Determine the (X, Y) coordinate at the center of the cell enclosing the given text.  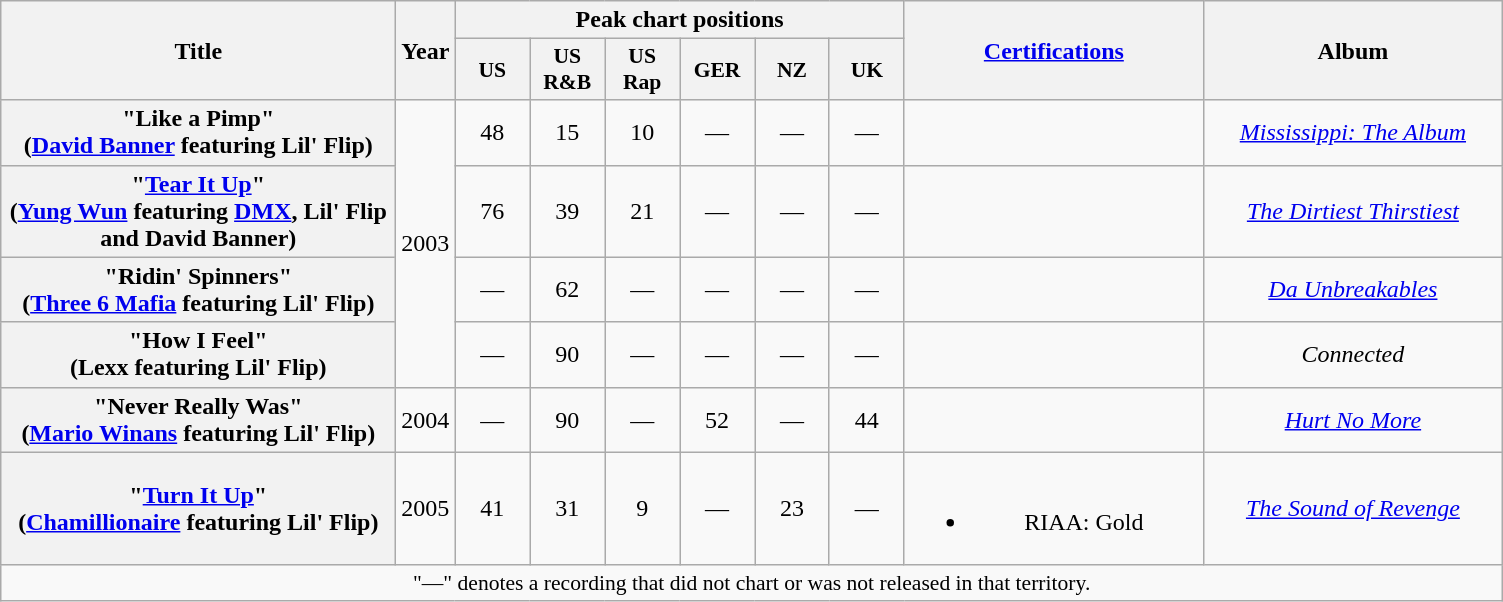
10 (642, 132)
Hurt No More (1352, 420)
Title (198, 50)
Certifications (1054, 50)
Mississippi: The Album (1352, 132)
"Tear It Up"(Yung Wun featuring DMX, Lil' Flip and David Banner) (198, 211)
23 (792, 508)
76 (492, 211)
2003 (426, 244)
39 (568, 211)
GER (718, 70)
62 (568, 290)
Year (426, 50)
"Ridin' Spinners"(Three 6 Mafia featuring Lil' Flip) (198, 290)
The Sound of Revenge (1352, 508)
21 (642, 211)
2004 (426, 420)
2005 (426, 508)
"—" denotes a recording that did not chart or was not released in that territory. (752, 583)
"Never Really Was"(Mario Winans featuring Lil' Flip) (198, 420)
48 (492, 132)
Connected (1352, 354)
Album (1352, 50)
UK (866, 70)
"Turn It Up"(Chamillionaire featuring Lil' Flip) (198, 508)
Da Unbreakables (1352, 290)
52 (718, 420)
9 (642, 508)
"Like a Pimp"(David Banner featuring Lil' Flip) (198, 132)
RIAA: Gold (1054, 508)
"How I Feel"(Lexx featuring Lil' Flip) (198, 354)
31 (568, 508)
US (492, 70)
15 (568, 132)
44 (866, 420)
NZ (792, 70)
41 (492, 508)
USR&B (568, 70)
Peak chart positions (680, 20)
USRap (642, 70)
The Dirtiest Thirstiest (1352, 211)
